Extract the (X, Y) coordinate from the center of the cell holding the provided text.  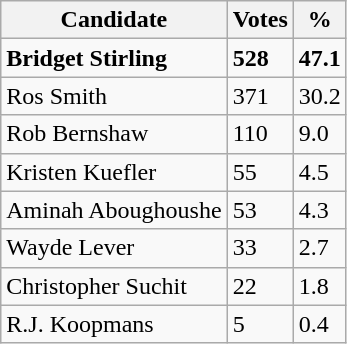
2.7 (320, 248)
110 (260, 134)
Ros Smith (114, 96)
55 (260, 172)
5 (260, 324)
528 (260, 58)
Candidate (114, 20)
30.2 (320, 96)
Bridget Stirling (114, 58)
9.0 (320, 134)
371 (260, 96)
4.5 (320, 172)
% (320, 20)
0.4 (320, 324)
33 (260, 248)
Rob Bernshaw (114, 134)
22 (260, 286)
47.1 (320, 58)
R.J. Koopmans (114, 324)
53 (260, 210)
Kristen Kuefler (114, 172)
Aminah Aboughoushe (114, 210)
Votes (260, 20)
1.8 (320, 286)
Wayde Lever (114, 248)
4.3 (320, 210)
Christopher Suchit (114, 286)
